Find where the given text appears and provide that cell's center as (X, Y) coordinate. 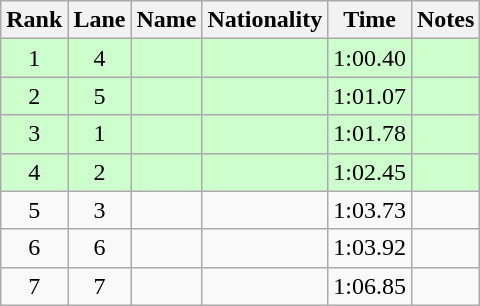
1:02.45 (370, 172)
1:01.78 (370, 134)
Time (370, 20)
1:00.40 (370, 58)
1:06.85 (370, 286)
Nationality (265, 20)
1:01.07 (370, 96)
1:03.73 (370, 210)
Lane (100, 20)
Rank (34, 20)
Name (166, 20)
Notes (445, 20)
1:03.92 (370, 248)
